Determine the (X, Y) coordinate at the center of the cell enclosing the given text.  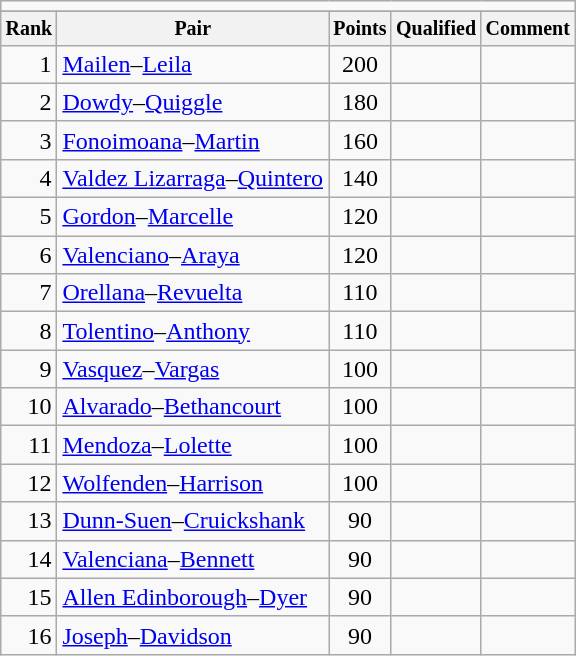
200 (360, 64)
10 (29, 407)
Points (360, 28)
Valenciana–Bennett (193, 559)
Pair (193, 28)
Comment (528, 28)
Orellana–Revuelta (193, 293)
Rank (29, 28)
8 (29, 331)
180 (360, 102)
Wolfenden–Harrison (193, 483)
6 (29, 255)
16 (29, 635)
11 (29, 445)
3 (29, 140)
Joseph–Davidson (193, 635)
7 (29, 293)
Qualified (436, 28)
4 (29, 178)
Vasquez–Vargas (193, 369)
Mailen–Leila (193, 64)
Dowdy–Quiggle (193, 102)
Valdez Lizarraga–Quintero (193, 178)
13 (29, 521)
Valenciano–Araya (193, 255)
12 (29, 483)
15 (29, 597)
Gordon–Marcelle (193, 217)
2 (29, 102)
160 (360, 140)
9 (29, 369)
1 (29, 64)
Dunn-Suen–Cruickshank (193, 521)
Fonoimoana–Martin (193, 140)
140 (360, 178)
Tolentino–Anthony (193, 331)
Alvarado–Bethancourt (193, 407)
Allen Edinborough–Dyer (193, 597)
14 (29, 559)
5 (29, 217)
Mendoza–Lolette (193, 445)
